Locate the cell with the specified text and output its (X, Y) center coordinate. 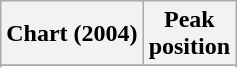
Chart (2004) (72, 34)
Peak position (189, 34)
